Return the (x, y) coordinate for the center point of the cell that contains the specified text.  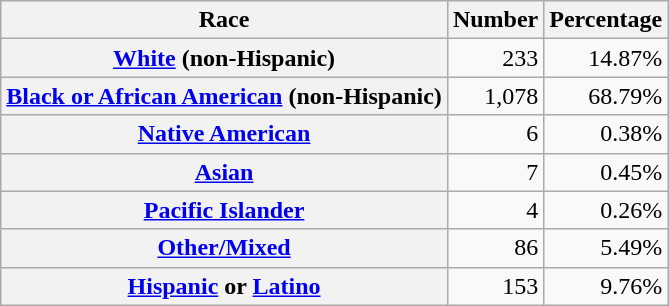
5.49% (606, 248)
Percentage (606, 20)
7 (495, 172)
1,078 (495, 96)
14.87% (606, 58)
6 (495, 134)
9.76% (606, 286)
4 (495, 210)
Black or African American (non-Hispanic) (224, 96)
Race (224, 20)
153 (495, 286)
Native American (224, 134)
White (non-Hispanic) (224, 58)
Asian (224, 172)
Other/Mixed (224, 248)
86 (495, 248)
0.26% (606, 210)
Number (495, 20)
233 (495, 58)
Hispanic or Latino (224, 286)
Pacific Islander (224, 210)
0.45% (606, 172)
68.79% (606, 96)
0.38% (606, 134)
